Capture the cell that displays the provided text and extract its (x, y) central coordinate. 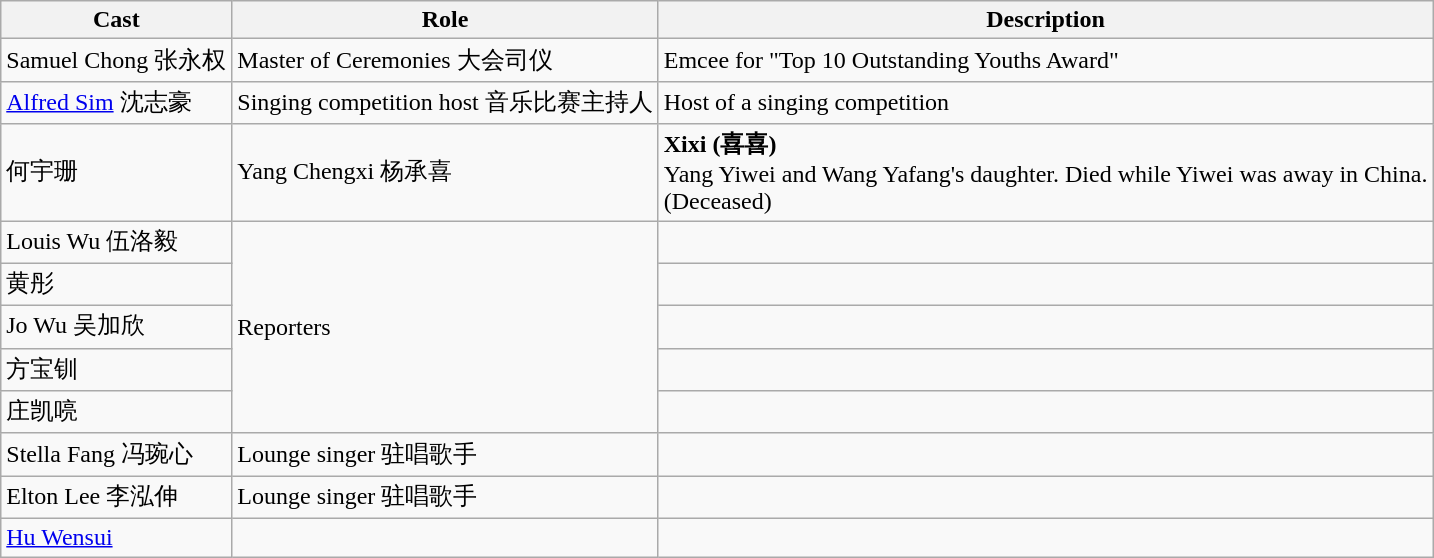
黄彤 (116, 284)
Elton Lee 李泓伸 (116, 498)
Louis Wu 伍洛毅 (116, 242)
Jo Wu 吴加欣 (116, 328)
Hu Wensui (116, 537)
Yang Chengxi 杨承喜 (445, 172)
何宇珊 (116, 172)
方宝钏 (116, 370)
Xixi (喜喜) Yang Yiwei and Wang Yafang's daughter. Died while Yiwei was away in China. (Deceased) (1046, 172)
Cast (116, 20)
Role (445, 20)
Alfred Sim 沈志豪 (116, 102)
Master of Ceremonies 大会司仪 (445, 60)
Host of a singing competition (1046, 102)
Samuel Chong 张永权 (116, 60)
庄凯喨 (116, 412)
Description (1046, 20)
Reporters (445, 326)
Emcee for "Top 10 Outstanding Youths Award" (1046, 60)
Stella Fang 冯琬心 (116, 454)
Singing competition host 音乐比赛主持人 (445, 102)
